Extract the (X, Y) coordinate from the center of the cell holding the provided text.  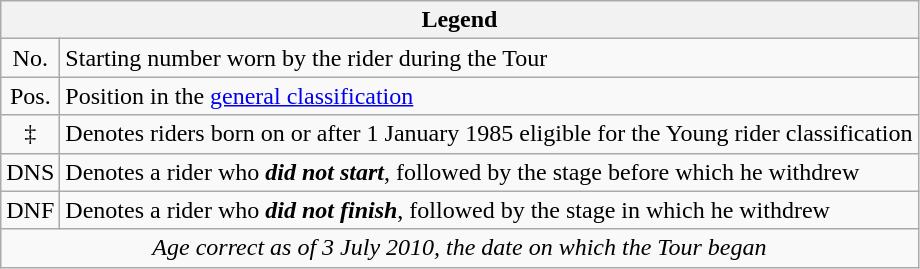
‡ (30, 134)
Pos. (30, 96)
No. (30, 58)
DNF (30, 210)
Age correct as of 3 July 2010, the date on which the Tour began (460, 248)
Legend (460, 20)
DNS (30, 172)
Denotes a rider who did not start, followed by the stage before which he withdrew (489, 172)
Denotes riders born on or after 1 January 1985 eligible for the Young rider classification (489, 134)
Position in the general classification (489, 96)
Denotes a rider who did not finish, followed by the stage in which he withdrew (489, 210)
Starting number worn by the rider during the Tour (489, 58)
